Pinpoint the cell where the given text exists, returning its (X, Y) midpoint coordinate. 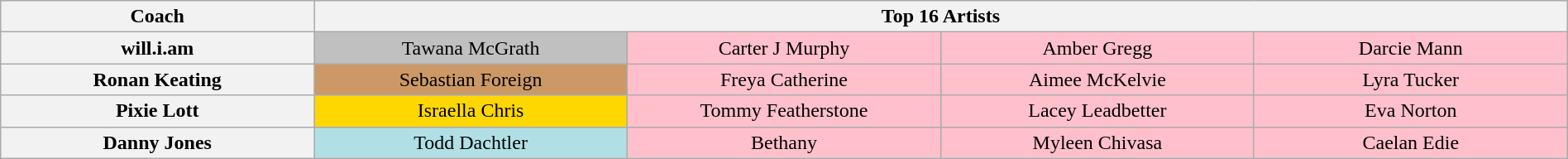
Sebastian Foreign (471, 79)
Carter J Murphy (784, 48)
Darcie Mann (1411, 48)
Lyra Tucker (1411, 79)
Tommy Featherstone (784, 111)
Lacey Leadbetter (1097, 111)
Pixie Lott (157, 111)
Danny Jones (157, 142)
Israella Chris (471, 111)
Tawana McGrath (471, 48)
Freya Catherine (784, 79)
Caelan Edie (1411, 142)
Coach (157, 17)
will.i.am (157, 48)
Bethany (784, 142)
Todd Dachtler (471, 142)
Myleen Chivasa (1097, 142)
Top 16 Artists (941, 17)
Aimee McKelvie (1097, 79)
Amber Gregg (1097, 48)
Ronan Keating (157, 79)
Eva Norton (1411, 111)
